For the text-containing cell, return its midpoint in (x, y) coordinate format. 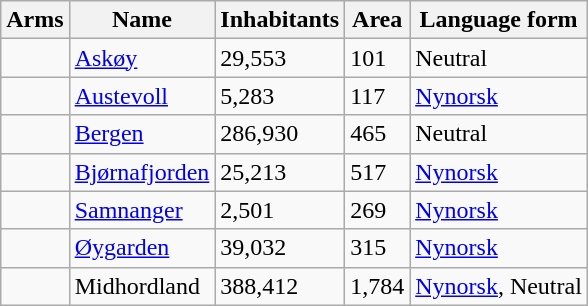
Area (378, 20)
25,213 (280, 172)
Nynorsk, Neutral (499, 286)
Askøy (142, 58)
315 (378, 248)
Austevoll (142, 96)
117 (378, 96)
Øygarden (142, 248)
388,412 (280, 286)
Arms (35, 20)
2,501 (280, 210)
29,553 (280, 58)
5,283 (280, 96)
Midhordland (142, 286)
1,784 (378, 286)
269 (378, 210)
Bergen (142, 134)
Inhabitants (280, 20)
465 (378, 134)
39,032 (280, 248)
101 (378, 58)
Name (142, 20)
286,930 (280, 134)
Language form (499, 20)
517 (378, 172)
Samnanger (142, 210)
Bjørnafjorden (142, 172)
